Locate the cell with the specified text and output its [X, Y] center coordinate. 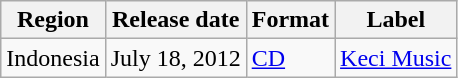
Region [53, 20]
Format [290, 20]
July 18, 2012 [176, 58]
Keci Music [396, 58]
CD [290, 58]
Release date [176, 20]
Label [396, 20]
Indonesia [53, 58]
